Provide the [X, Y] coordinate of the cell's center where the given text is located.  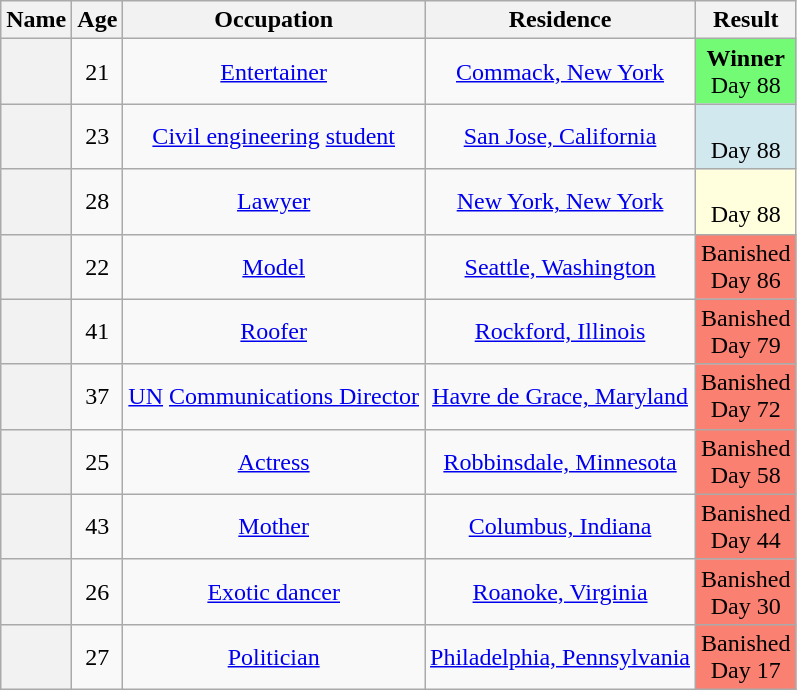
BanishedDay 72 [746, 396]
BanishedDay 17 [746, 656]
Name [36, 20]
41 [98, 332]
BanishedDay 30 [746, 592]
Seattle, Washington [560, 266]
Model [274, 266]
WinnerDay 88 [746, 72]
UN Communications Director [274, 396]
Columbus, Indiana [560, 526]
Civil engineering student [274, 136]
BanishedDay 58 [746, 462]
22 [98, 266]
Occupation [274, 20]
Mother [274, 526]
San Jose, California [560, 136]
Entertainer [274, 72]
Commack, New York [560, 72]
Havre de Grace, Maryland [560, 396]
27 [98, 656]
Roofer [274, 332]
Residence [560, 20]
23 [98, 136]
25 [98, 462]
Rockford, Illinois [560, 332]
BanishedDay 79 [746, 332]
Roanoke, Virginia [560, 592]
Lawyer [274, 202]
BanishedDay 44 [746, 526]
Exotic dancer [274, 592]
New York, New York [560, 202]
Philadelphia, Pennsylvania [560, 656]
26 [98, 592]
Age [98, 20]
Result [746, 20]
Politician [274, 656]
Actress [274, 462]
37 [98, 396]
Robbinsdale, Minnesota [560, 462]
43 [98, 526]
21 [98, 72]
BanishedDay 86 [746, 266]
28 [98, 202]
